Identify which cell holds the provided text, then report its [x, y] central coordinate. 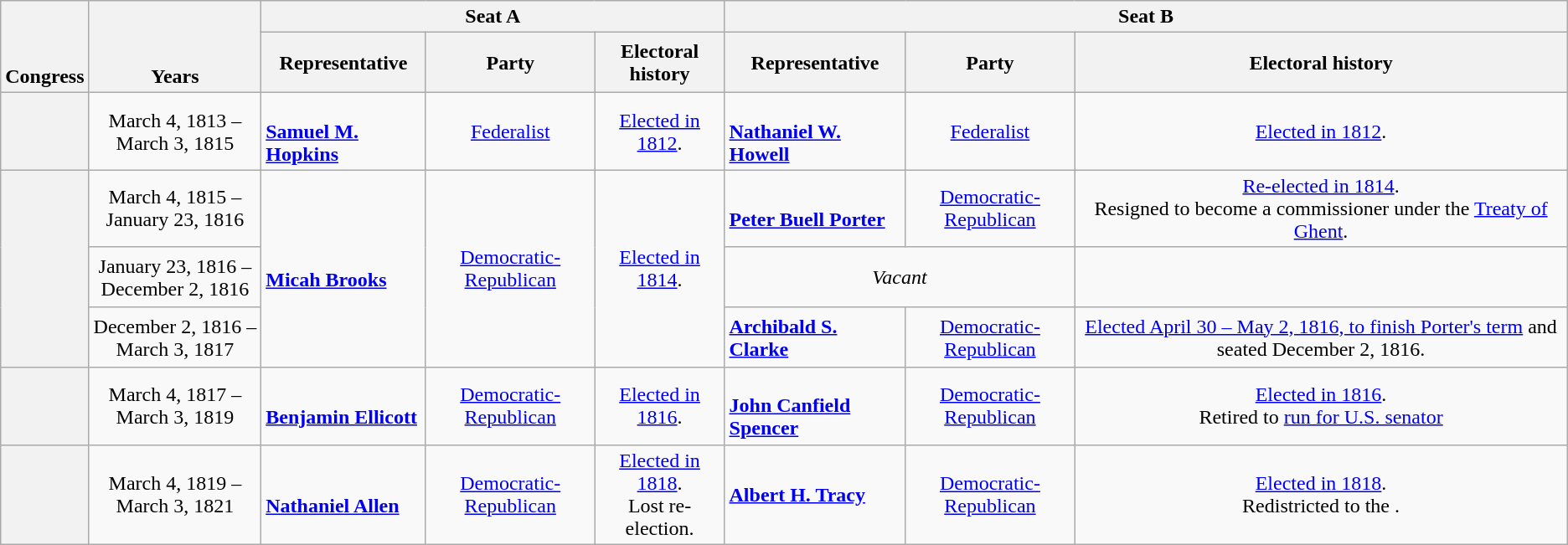
December 2, 1816 –March 3, 1817 [175, 337]
Albert H. Tracy [815, 494]
Samuel M. Hopkins [343, 131]
Years [175, 47]
Seat A [493, 17]
March 4, 1815 –January 23, 1816 [175, 208]
Elected in 1816. [660, 406]
Nathaniel W. Howell [815, 131]
Elected in 1814. [660, 269]
John Canfield Spencer [815, 406]
Elected in 1816.Retired to run for U.S. senator [1321, 406]
March 4, 1819 –March 3, 1821 [175, 494]
Nathaniel Allen [343, 494]
Elected in 1818.Lost re-election. [660, 494]
Peter Buell Porter [815, 208]
March 4, 1813 –March 3, 1815 [175, 131]
Micah Brooks [343, 269]
Archibald S. Clarke [815, 337]
Seat B [1146, 17]
Re-elected in 1814.Resigned to become a commissioner under the Treaty of Ghent. [1321, 208]
Vacant [900, 277]
Elected in 1818.Redistricted to the . [1321, 494]
Elected April 30 – May 2, 1816, to finish Porter's term and seated December 2, 1816. [1321, 337]
Congress [45, 47]
March 4, 1817 –March 3, 1819 [175, 406]
Benjamin Ellicott [343, 406]
January 23, 1816 –December 2, 1816 [175, 277]
